Identify which cell holds the provided text, then report its (x, y) central coordinate. 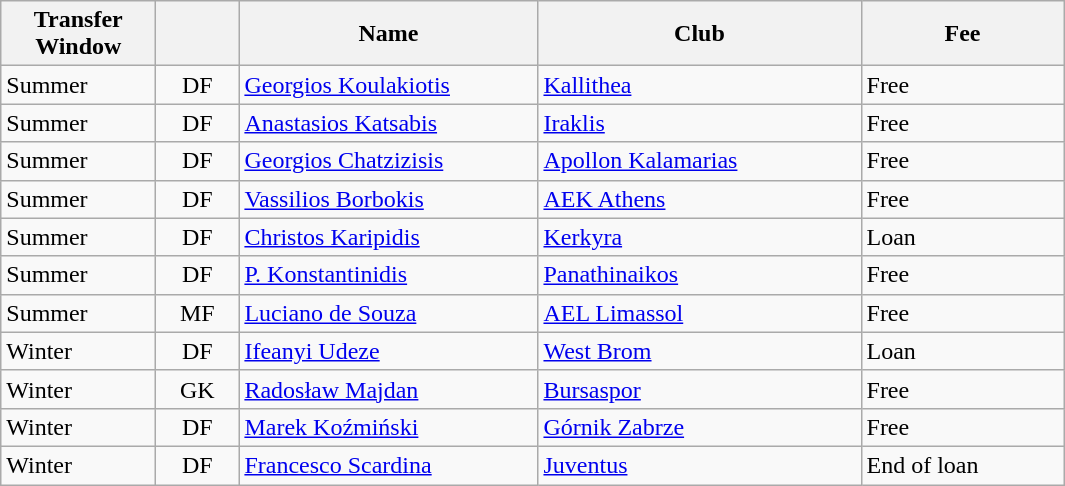
Iraklis (700, 123)
Georgios Chatzizisis (388, 161)
P. Konstantinidis (388, 275)
Vassilios Borbokis (388, 199)
Club (700, 34)
Radosław Majdan (388, 389)
Ifeanyi Udeze (388, 351)
AEK Athens (700, 199)
Georgios Koulakiotis (388, 85)
GK (198, 389)
Fee (962, 34)
Luciano de Souza (388, 313)
Juventus (700, 465)
West Brom (700, 351)
Górnik Zabrze (700, 427)
AEL Limassol (700, 313)
Christos Karipidis (388, 237)
Kerkyra (700, 237)
Marek Koźmiński (388, 427)
Apollon Kalamarias (700, 161)
Francesco Scardina (388, 465)
Kallithea (700, 85)
Anastasios Katsabis (388, 123)
Transfer Window (78, 34)
End of loan (962, 465)
Panathinaikos (700, 275)
Name (388, 34)
Bursaspor (700, 389)
MF (198, 313)
